Provide the [X, Y] coordinate of the cell's center where the given text is located.  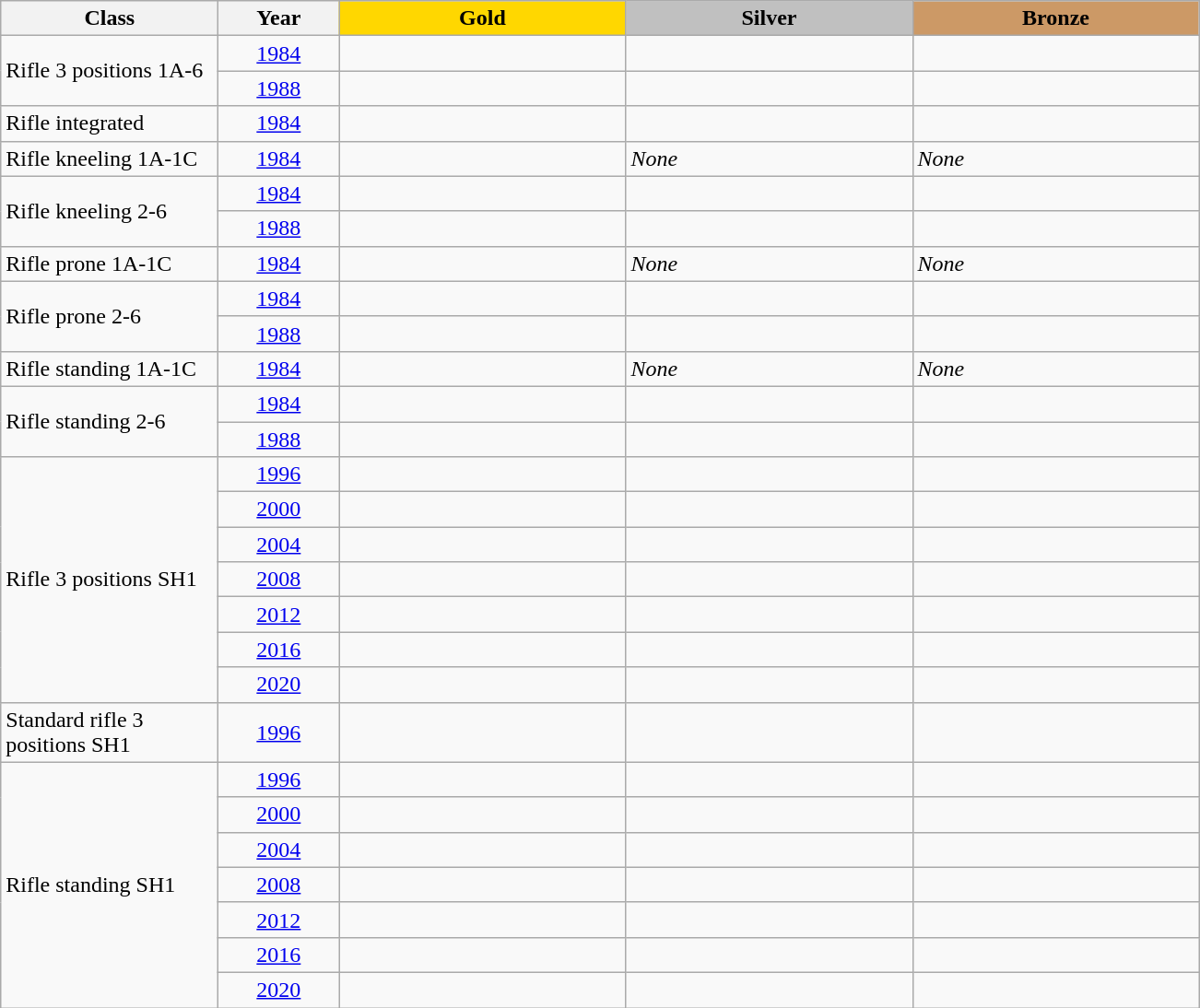
Silver [769, 18]
Year [278, 18]
Rifle integrated [110, 123]
Rifle standing 1A-1C [110, 369]
Rifle prone 1A-1C [110, 264]
Rifle kneeling 2-6 [110, 211]
Rifle standing 2-6 [110, 421]
Standard rifle 3 positions SH1 [110, 732]
Gold [483, 18]
Class [110, 18]
Rifle 3 positions SH1 [110, 580]
Rifle standing SH1 [110, 885]
Rifle prone 2-6 [110, 316]
Rifle kneeling 1A-1C [110, 158]
Rifle 3 positions 1A-6 [110, 71]
Bronze [1056, 18]
